Output the (x, y) coordinate of the center of the cell containing the given text.  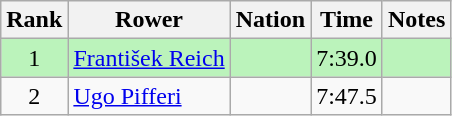
7:47.5 (347, 96)
Time (347, 20)
Rower (149, 20)
1 (34, 58)
Nation (270, 20)
František Reich (149, 58)
Rank (34, 20)
2 (34, 96)
Ugo Pifferi (149, 96)
Notes (416, 20)
7:39.0 (347, 58)
